Find where the given text appears and provide that cell's center as [X, Y] coordinate. 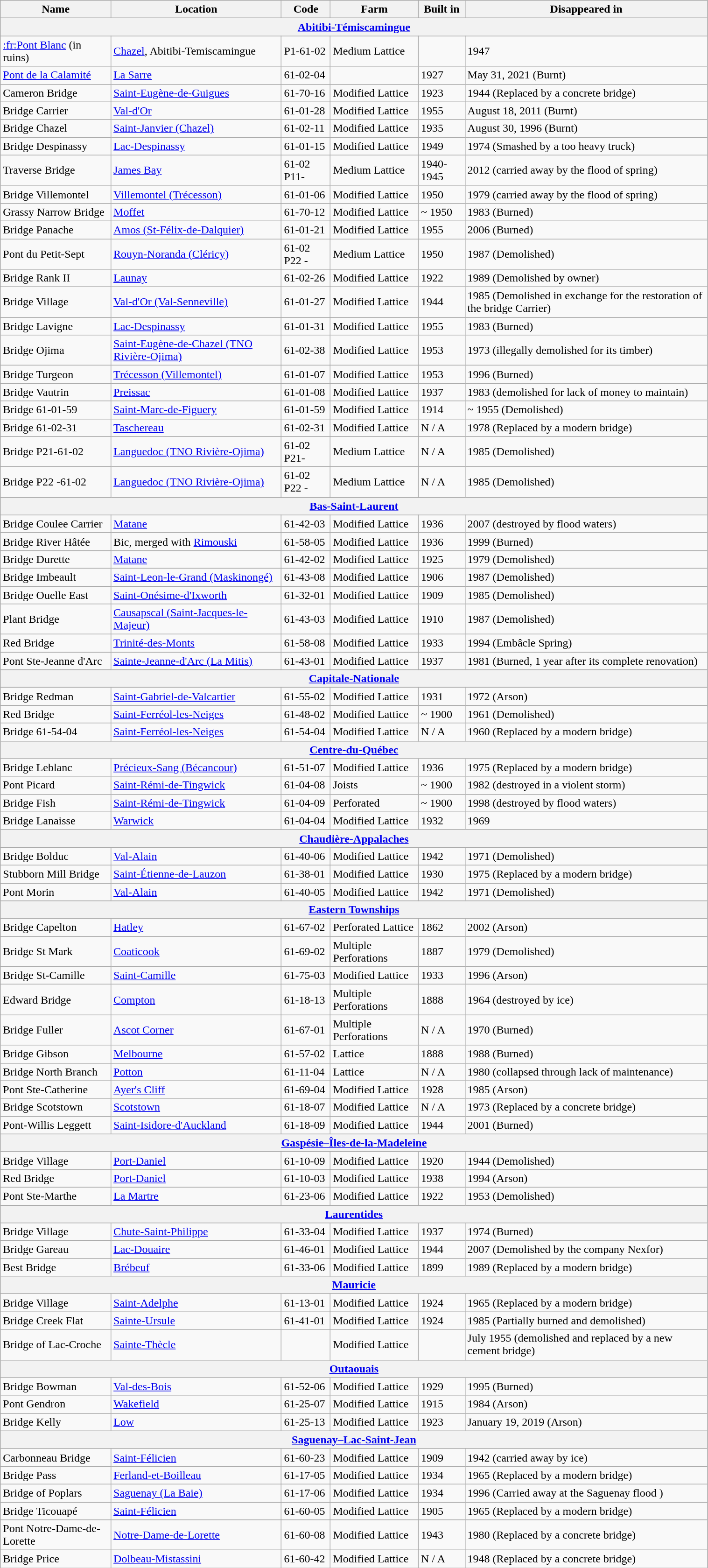
Sainte-Ursule [196, 1321]
Saint-Isidore-d'Auckland [196, 1125]
July 1955 (demolished and replaced by a new cement bridge) [586, 1344]
61-01-27 [306, 302]
August 18, 2011 (Burnt) [586, 111]
Pont Ste-Jeanne d'Arc [56, 661]
Bridge 61-01-59 [56, 410]
Dolbeau-Mistassini [196, 1559]
Amos (St-Félix-de-Dalquier) [196, 230]
Bridge Coulee Carrier [56, 524]
1914 [442, 410]
Cameron Bridge [56, 93]
1961 (Demolished) [586, 714]
1906 [442, 577]
61-01-08 [306, 392]
1973 (Replaced by a concrete bridge) [586, 1107]
James Bay [196, 170]
61-46-01 [306, 1250]
61-67-01 [306, 1030]
Saint-Camille [196, 976]
Bridge Ticouapé [56, 1511]
Bic, merged with Rimouski [196, 541]
Bridge Lavigne [56, 326]
Notre-Dame-de-Lorette [196, 1535]
1973 (illegally demolished for its timber) [586, 350]
1980 (collapsed through lack of maintenance) [586, 1072]
61-01-07 [306, 374]
1931 [442, 696]
1943 [442, 1535]
61-01-31 [306, 326]
61-13-01 [306, 1303]
Saint-Gabriel-de-Valcartier [196, 696]
Outaouais [354, 1369]
Ayer's Cliff [196, 1090]
1996 (Carried away at the Saguenay flood ) [586, 1493]
Val-des-Bois [196, 1386]
61-01-21 [306, 230]
61-18-13 [306, 1000]
Laurentides [354, 1214]
Saint-Étienne-de-Lauzon [196, 874]
61-43-03 [306, 619]
1953 (Demolished) [586, 1196]
Gaspésie–Îles-de-la-Madeleine [354, 1143]
61-10-03 [306, 1178]
Précieux-Sang (Bécancour) [196, 767]
P1-61-02 [306, 51]
Taschereau [196, 428]
Causapscal (Saint-Jacques-le-Majeur) [196, 619]
1974 (Smashed by a too heavy truck) [586, 146]
Chute-Saint-Philippe [196, 1232]
1910 [442, 619]
61-42-02 [306, 559]
Plant Bridge [56, 619]
61-42-03 [306, 524]
61-01-28 [306, 111]
61-02-11 [306, 128]
Bridge P22 -61-02 [56, 482]
61-02 P21- [306, 452]
Grassy Narrow Bridge [56, 212]
Pont Morin [56, 892]
2007 (destroyed by flood waters) [586, 524]
61-17-06 [306, 1493]
61-33-06 [306, 1267]
Location [196, 9]
61-58-08 [306, 643]
1988 (Burned) [586, 1054]
Villemontel (Trécesson) [196, 194]
Bridge Scotstown [56, 1107]
Perforated [374, 803]
Rouyn-Noranda (Cléricy) [196, 254]
Sainte-Thècle [196, 1344]
1932 [442, 821]
Bridge Price [56, 1559]
61-57-02 [306, 1054]
Bridge Lanaisse [56, 821]
Built in [442, 9]
1970 (Burned) [586, 1030]
August 30, 1996 (Burnt) [586, 128]
1985 (Arson) [586, 1090]
Bridge Vautrin [56, 392]
1989 (Replaced by a modern bridge) [586, 1267]
~ 1955 (Demolished) [586, 410]
61-01-59 [306, 410]
Bridge of Poplars [56, 1493]
61-25-13 [306, 1422]
Abitibi-Témiscamingue [354, 27]
1985 (Demolished in exchange for the restoration of the bridge Carrier) [586, 302]
Bridge of Lac-Croche [56, 1344]
61-51-07 [306, 767]
Eastern Townships [354, 910]
Bridge P21-61-02 [56, 452]
1927 [442, 75]
1981 (Burned, 1 year after its complete renovation) [586, 661]
Bridge Creek Flat [56, 1321]
Ferland-et-Boilleau [196, 1475]
1995 (Burned) [586, 1386]
1998 (destroyed by flood waters) [586, 803]
61-04-04 [306, 821]
Pont Ste-Catherine [56, 1090]
1994 (Arson) [586, 1178]
61-17-05 [306, 1475]
61-04-09 [306, 803]
Saguenay (La Baie) [196, 1493]
61-41-01 [306, 1321]
1905 [442, 1511]
Bridge Bowman [56, 1386]
1983 (demolished for lack of money to maintain) [586, 392]
Traverse Bridge [56, 170]
1920 [442, 1160]
61-25-07 [306, 1404]
61-02-31 [306, 428]
61-69-04 [306, 1090]
Chaudière-Appalaches [354, 838]
May 31, 2021 (Burnt) [586, 75]
Wakefield [196, 1404]
61-02 P11- [306, 170]
Stubborn Mill Bridge [56, 874]
Saint-Janvier (Chazel) [196, 128]
1979 (carried away by the flood of spring) [586, 194]
1984 (Arson) [586, 1404]
~ 1950 [442, 212]
61-67-02 [306, 928]
61-75-03 [306, 976]
61-43-08 [306, 577]
1938 [442, 1178]
2002 (Arson) [586, 928]
Bridge Villemontel [56, 194]
Code [306, 9]
1980 (Replaced by a concrete bridge) [586, 1535]
1974 (Burned) [586, 1232]
Pont de la Calamité [56, 75]
Hatley [196, 928]
61-70-16 [306, 93]
Trécesson (Villemontel) [196, 374]
Bridge Gareau [56, 1250]
1948 (Replaced by a concrete bridge) [586, 1559]
61-38-01 [306, 874]
61-52-06 [306, 1386]
Saint-Adelphe [196, 1303]
La Sarre [196, 75]
61-04-08 [306, 785]
Disappeared in [586, 9]
Pont Ste-Marthe [56, 1196]
Bridge North Branch [56, 1072]
61-18-09 [306, 1125]
61-23-06 [306, 1196]
61-48-02 [306, 714]
Edward Bridge [56, 1000]
Pont Gendron [56, 1404]
Preissac [196, 392]
61-02-38 [306, 350]
1915 [442, 1404]
Bridge Rank II [56, 278]
Pont Notre-Dame-de-Lorette [56, 1535]
1940-1945 [442, 170]
Saint-Onésime-d'Ixworth [196, 595]
61-43-01 [306, 661]
Bridge Chazel [56, 128]
1930 [442, 874]
Bridge Ojima [56, 350]
2007 (Demolished by the company Nexfor) [586, 1250]
1935 [442, 128]
Farm [374, 9]
Carbonneau Bridge [56, 1457]
Saguenay–Lac-Saint-Jean [354, 1440]
Bridge Fuller [56, 1030]
La Martre [196, 1196]
1944 (Replaced by a concrete bridge) [586, 93]
Bridge Leblanc [56, 767]
Sainte-Jeanne-d'Arc (La Mitis) [196, 661]
61-11-04 [306, 1072]
Saint-Eugène-de-Chazel (TNO Rivière-Ojima) [196, 350]
Bridge Despinassy [56, 146]
Joists [374, 785]
61-58-05 [306, 541]
Best Bridge [56, 1267]
Name [56, 9]
Saint-Leon-le-Grand (Maskinongé) [196, 577]
1929 [442, 1386]
Ascot Corner [196, 1030]
61-02-26 [306, 278]
Val-d'Or [196, 111]
61-60-05 [306, 1511]
1994 (Embâcle Spring) [586, 643]
Bridge Capelton [56, 928]
1982 (destroyed in a violent storm) [586, 785]
Lac-Douaire [196, 1250]
1978 (Replaced by a modern bridge) [586, 428]
Bridge Turgeon [56, 374]
Bridge St-Camille [56, 976]
1949 [442, 146]
Brébeuf [196, 1267]
1942 (carried away by ice) [586, 1457]
Bas-Saint-Laurent [354, 506]
Trinité-des-Monts [196, 643]
1989 (Demolished by owner) [586, 278]
Chazel, Abitibi-Temiscamingue [196, 51]
1972 (Arson) [586, 696]
Perforated Lattice [374, 928]
Bridge Bolduc [56, 856]
Bridge Carrier [56, 111]
1996 (Burned) [586, 374]
Bridge Ouelle East [56, 595]
Bridge Panache [56, 230]
61-60-42 [306, 1559]
Val-d'Or (Val-Senneville) [196, 302]
Centre-du-Québec [354, 750]
Melbourne [196, 1054]
61-18-07 [306, 1107]
Bridge Kelly [56, 1422]
Scotstown [196, 1107]
Bridge Durette [56, 559]
Pont du Petit-Sept [56, 254]
Bridge Gibson [56, 1054]
1928 [442, 1090]
1862 [442, 928]
Launay [196, 278]
1960 (Replaced by a modern bridge) [586, 732]
Coaticook [196, 951]
January 19, 2019 (Arson) [586, 1422]
61-60-08 [306, 1535]
1964 (destroyed by ice) [586, 1000]
1944 (Demolished) [586, 1160]
Compton [196, 1000]
1969 [586, 821]
1947 [586, 51]
61-33-04 [306, 1232]
:fr:Pont Blanc (in ruins) [56, 51]
Low [196, 1422]
61-01-15 [306, 146]
2012 (carried away by the flood of spring) [586, 170]
Bridge Redman [56, 696]
Capitale-Nationale [354, 679]
Potton [196, 1072]
61-55-02 [306, 696]
Saint-Marc-de-Figuery [196, 410]
2006 (Burned) [586, 230]
61-60-23 [306, 1457]
2001 (Burned) [586, 1125]
61-40-06 [306, 856]
61-10-09 [306, 1160]
1899 [442, 1267]
Moffet [196, 212]
1985 (Partially burned and demolished) [586, 1321]
61-01-06 [306, 194]
1996 (Arson) [586, 976]
Bridge River Hâtée [56, 541]
1925 [442, 559]
Mauricie [354, 1285]
Bridge Fish [56, 803]
61-32-01 [306, 595]
1887 [442, 951]
1999 (Burned) [586, 541]
Bridge 61-02-31 [56, 428]
Bridge Imbeault [56, 577]
61-69-02 [306, 951]
61-70-12 [306, 212]
Warwick [196, 821]
Pont-Willis Leggett [56, 1125]
Pont Picard [56, 785]
61-54-04 [306, 732]
Saint-Eugène-de-Guigues [196, 93]
61-40-05 [306, 892]
Bridge St Mark [56, 951]
Bridge Pass [56, 1475]
Bridge 61-54-04 [56, 732]
61-02-04 [306, 75]
